Locate the cell with the specified text and output its (X, Y) center coordinate. 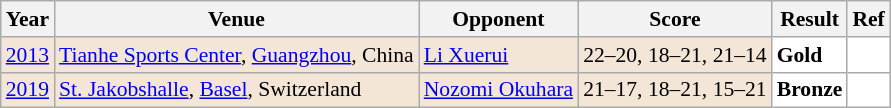
Tianhe Sports Center, Guangzhou, China (236, 55)
Ref (868, 19)
Bronze (810, 90)
St. Jakobshalle, Basel, Switzerland (236, 90)
21–17, 18–21, 15–21 (675, 90)
2019 (28, 90)
Result (810, 19)
22–20, 18–21, 21–14 (675, 55)
Year (28, 19)
2013 (28, 55)
Gold (810, 55)
Li Xuerui (498, 55)
Venue (236, 19)
Opponent (498, 19)
Score (675, 19)
Nozomi Okuhara (498, 90)
